Identify which cell holds the provided text, then report its (x, y) central coordinate. 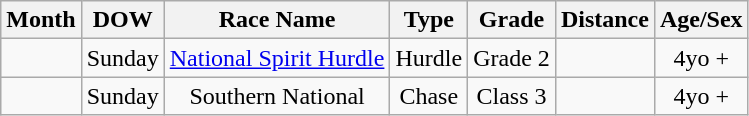
Distance (604, 20)
Month (41, 20)
Type (429, 20)
Southern National (277, 96)
Class 3 (512, 96)
Grade (512, 20)
National Spirit Hurdle (277, 58)
Hurdle (429, 58)
Chase (429, 96)
DOW (122, 20)
Grade 2 (512, 58)
Age/Sex (701, 20)
Race Name (277, 20)
